Return the [x, y] coordinate for the center point of the cell that contains the specified text.  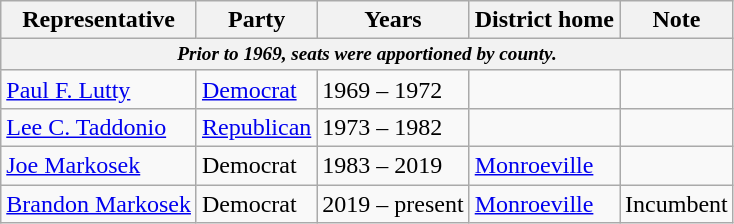
Party [256, 20]
Years [393, 20]
Paul F. Lutty [99, 89]
2019 – present [393, 204]
Incumbent [677, 204]
1973 – 1982 [393, 128]
Joe Markosek [99, 166]
Note [677, 20]
Republican [256, 128]
Brandon Markosek [99, 204]
Prior to 1969, seats were apportioned by county. [367, 55]
1969 – 1972 [393, 89]
Lee C. Taddonio [99, 128]
Representative [99, 20]
District home [544, 20]
1983 – 2019 [393, 166]
